Output the (X, Y) coordinate of the center of the cell containing the given text.  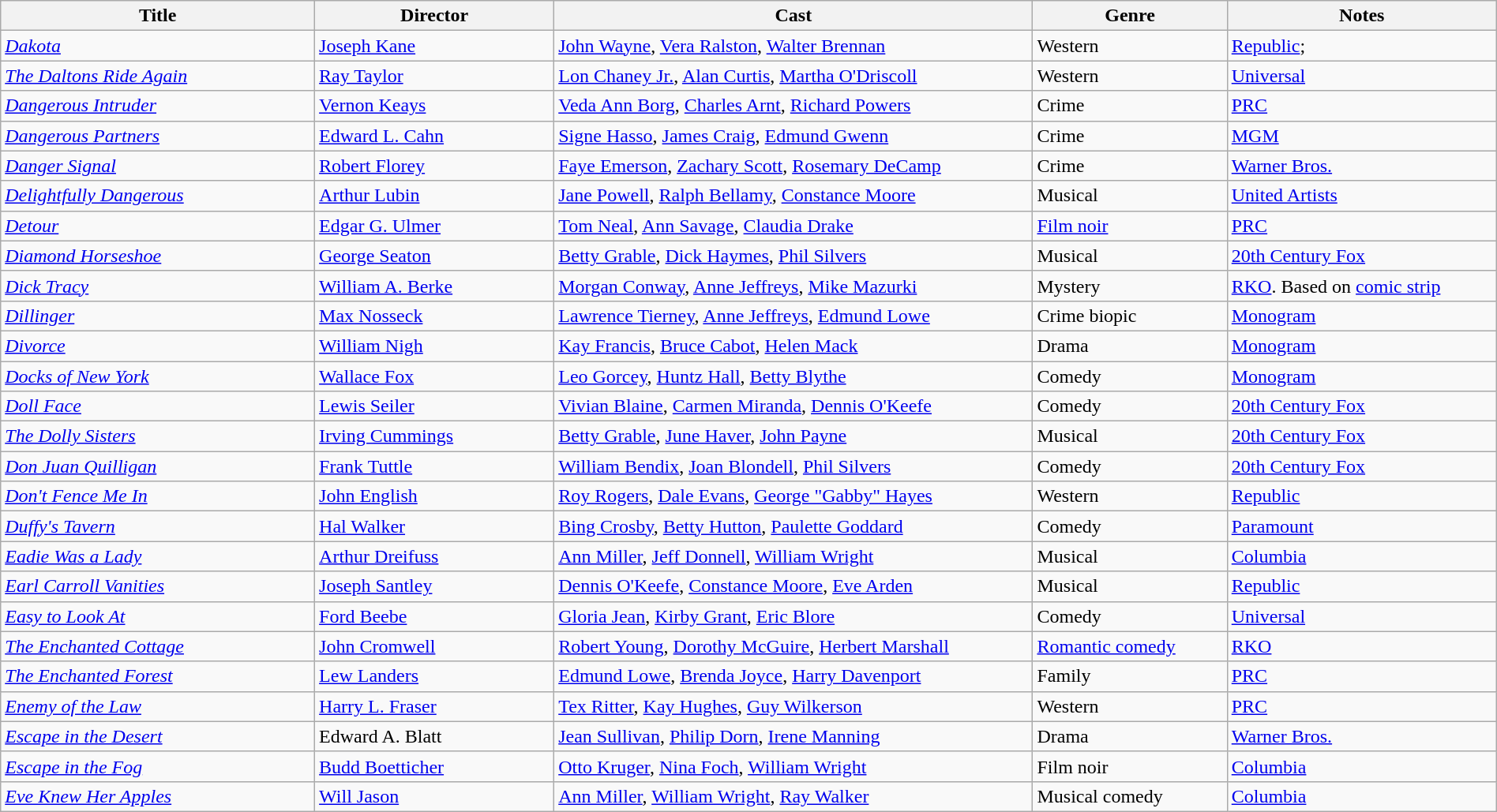
Docks of New York (158, 376)
Gloria Jean, Kirby Grant, Eric Blore (794, 616)
Easy to Look At (158, 616)
Edmund Lowe, Brenda Joyce, Harry Davenport (794, 676)
Lew Landers (434, 676)
The Dolly Sisters (158, 436)
Diamond Horseshoe (158, 256)
Dennis O'Keefe, Constance Moore, Eve Arden (794, 586)
Dangerous Partners (158, 136)
Max Nosseck (434, 316)
Don't Fence Me In (158, 496)
Dick Tracy (158, 286)
Mystery (1130, 286)
Kay Francis, Bruce Cabot, Helen Mack (794, 346)
Edward L. Cahn (434, 136)
John Wayne, Vera Ralston, Walter Brennan (794, 46)
Musical comedy (1130, 796)
Don Juan Quilligan (158, 466)
Faye Emerson, Zachary Scott, Rosemary DeCamp (794, 166)
Jean Sullivan, Philip Dorn, Irene Manning (794, 736)
Arthur Lubin (434, 196)
Escape in the Desert (158, 736)
Robert Florey (434, 166)
Will Jason (434, 796)
Leo Gorcey, Huntz Hall, Betty Blythe (794, 376)
The Enchanted Forest (158, 676)
Ann Miller, William Wright, Ray Walker (794, 796)
The Daltons Ride Again (158, 76)
Tom Neal, Ann Savage, Claudia Drake (794, 226)
Joseph Santley (434, 586)
Edgar G. Ulmer (434, 226)
Ann Miller, Jeff Donnell, William Wright (794, 556)
Romantic comedy (1130, 646)
Eadie Was a Lady (158, 556)
RKO (1361, 646)
Cast (794, 16)
Detour (158, 226)
William Bendix, Joan Blondell, Phil Silvers (794, 466)
Betty Grable, June Haver, John Payne (794, 436)
Morgan Conway, Anne Jeffreys, Mike Mazurki (794, 286)
Hal Walker (434, 526)
Danger Signal (158, 166)
The Enchanted Cottage (158, 646)
Budd Boetticher (434, 766)
Dakota (158, 46)
MGM (1361, 136)
Frank Tuttle (434, 466)
Robert Young, Dorothy McGuire, Herbert Marshall (794, 646)
Notes (1361, 16)
Vivian Blaine, Carmen Miranda, Dennis O'Keefe (794, 406)
Earl Carroll Vanities (158, 586)
Title (158, 16)
RKO. Based on comic strip (1361, 286)
Dillinger (158, 316)
Arthur Dreifuss (434, 556)
Dangerous Intruder (158, 106)
Bing Crosby, Betty Hutton, Paulette Goddard (794, 526)
Doll Face (158, 406)
Vernon Keays (434, 106)
Edward A. Blatt (434, 736)
Signe Hasso, James Craig, Edmund Gwenn (794, 136)
Ford Beebe (434, 616)
Duffy's Tavern (158, 526)
Genre (1130, 16)
Lewis Seiler (434, 406)
Family (1130, 676)
Irving Cummings (434, 436)
Betty Grable, Dick Haymes, Phil Silvers (794, 256)
United Artists (1361, 196)
John Cromwell (434, 646)
Wallace Fox (434, 376)
John English (434, 496)
Lawrence Tierney, Anne Jeffreys, Edmund Lowe (794, 316)
Jane Powell, Ralph Bellamy, Constance Moore (794, 196)
Crime biopic (1130, 316)
Ray Taylor (434, 76)
Otto Kruger, Nina Foch, William Wright (794, 766)
Paramount (1361, 526)
William Nigh (434, 346)
Eve Knew Her Apples (158, 796)
Divorce (158, 346)
Veda Ann Borg, Charles Arnt, Richard Powers (794, 106)
Delightfully Dangerous (158, 196)
William A. Berke (434, 286)
Harry L. Fraser (434, 706)
Roy Rogers, Dale Evans, George "Gabby" Hayes (794, 496)
Republic; (1361, 46)
Tex Ritter, Kay Hughes, Guy Wilkerson (794, 706)
Enemy of the Law (158, 706)
Joseph Kane (434, 46)
Lon Chaney Jr., Alan Curtis, Martha O'Driscoll (794, 76)
Director (434, 16)
George Seaton (434, 256)
Escape in the Fog (158, 766)
